Locate the cell with the specified text and output its (x, y) center coordinate. 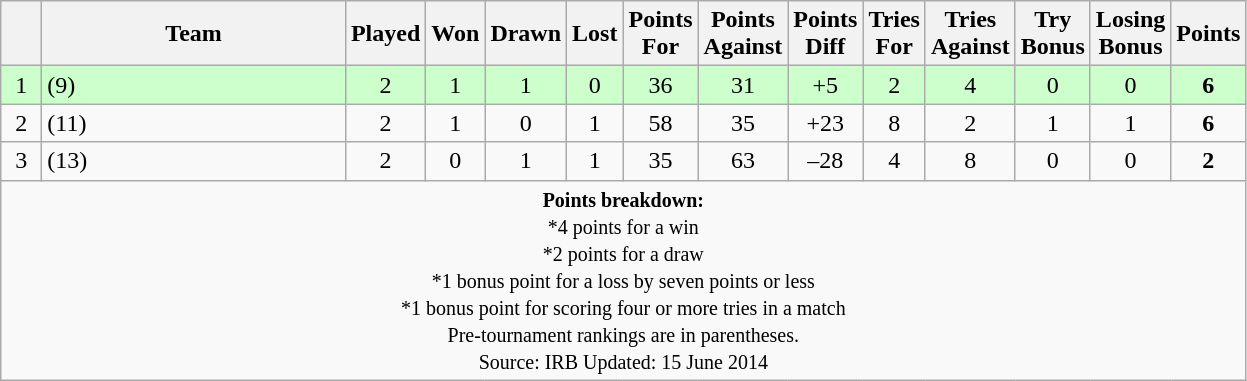
–28 (826, 161)
Points For (660, 34)
(13) (194, 161)
(11) (194, 123)
+5 (826, 85)
Points Diff (826, 34)
Tries For (894, 34)
58 (660, 123)
Won (456, 34)
Points (1208, 34)
Team (194, 34)
36 (660, 85)
Try Bonus (1052, 34)
+23 (826, 123)
(9) (194, 85)
31 (743, 85)
Points Against (743, 34)
63 (743, 161)
3 (22, 161)
Losing Bonus (1130, 34)
Drawn (526, 34)
Lost (595, 34)
Played (385, 34)
Tries Against (970, 34)
